Return the (x, y) coordinate for the center point of the cell that contains the specified text.  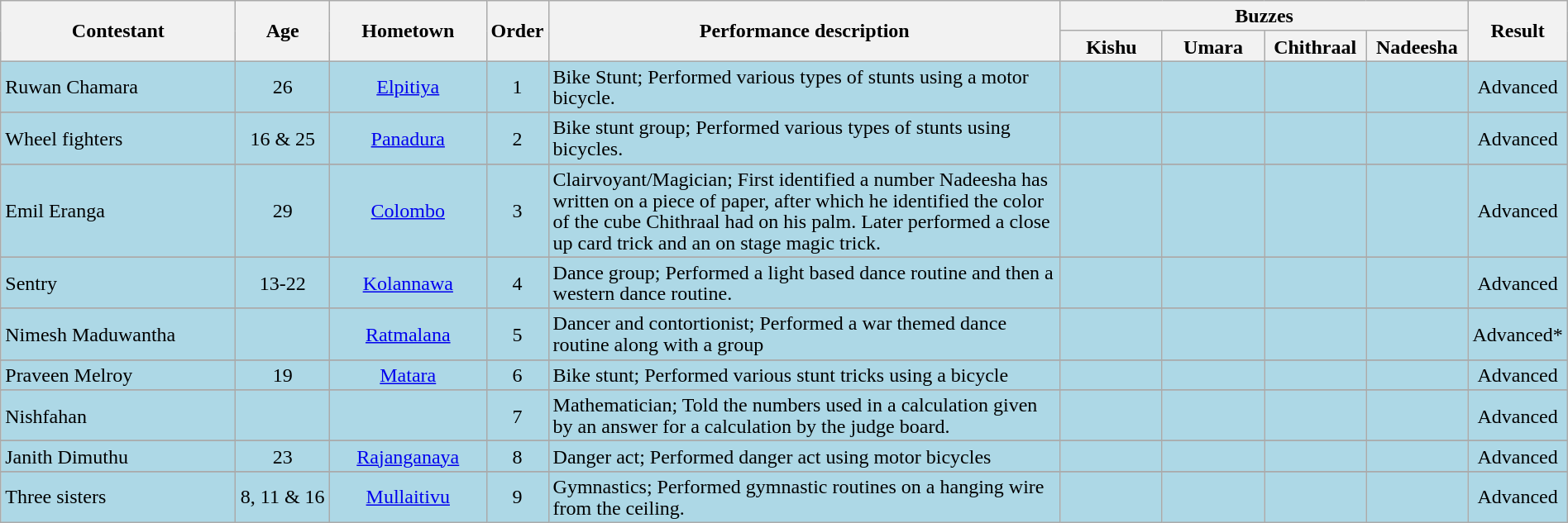
Danger act; Performed danger act using motor bicycles (804, 456)
6 (518, 375)
Gymnastics; Performed gymnastic routines on a hanging wire from the ceiling. (804, 497)
Sentry (118, 283)
Ratmalana (409, 334)
Chithraal (1315, 46)
23 (283, 456)
Matara (409, 375)
Contestant (118, 31)
16 & 25 (283, 138)
9 (518, 497)
Kolannawa (409, 283)
Dance group; Performed a light based dance routine and then a western dance routine. (804, 283)
Emil Eranga (118, 210)
1 (518, 87)
Result (1518, 31)
13-22 (283, 283)
Wheel fighters (118, 138)
Kishu (1111, 46)
Age (283, 31)
Colombo (409, 210)
Advanced* (1518, 334)
5 (518, 334)
Bike Stunt; Performed various types of stunts using a motor bicycle. (804, 87)
Rajanganaya (409, 456)
Performance description (804, 31)
Janith Dimuthu (118, 456)
Bike stunt group; Performed various types of stunts using bicycles. (804, 138)
Ruwan Chamara (118, 87)
Three sisters (118, 497)
Nishfahan (118, 416)
Nimesh Maduwantha (118, 334)
Panadura (409, 138)
8 (518, 456)
Buzzes (1264, 17)
Order (518, 31)
7 (518, 416)
Mullaitivu (409, 497)
Nadeesha (1417, 46)
Bike stunt; Performed various stunt tricks using a bicycle (804, 375)
Umara (1212, 46)
26 (283, 87)
19 (283, 375)
2 (518, 138)
29 (283, 210)
8, 11 & 16 (283, 497)
Dancer and contortionist; Performed a war themed dance routine along with a group (804, 334)
Elpitiya (409, 87)
Mathematician; Told the numbers used in a calculation given by an answer for a calculation by the judge board. (804, 416)
3 (518, 210)
4 (518, 283)
Praveen Melroy (118, 375)
Hometown (409, 31)
